Determine the [X, Y] coordinate at the center of the cell enclosing the given text.  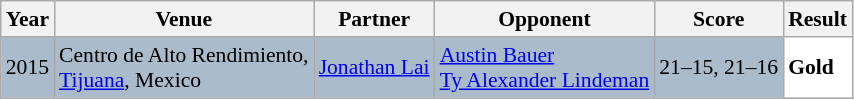
Opponent [545, 19]
Result [818, 19]
21–15, 21–16 [718, 68]
Gold [818, 68]
Year [28, 19]
Partner [374, 19]
Jonathan Lai [374, 68]
Score [718, 19]
Austin Bauer Ty Alexander Lindeman [545, 68]
2015 [28, 68]
Centro de Alto Rendimiento,Tijuana, Mexico [184, 68]
Venue [184, 19]
